Return (X, Y) of the center of cell containing provided text 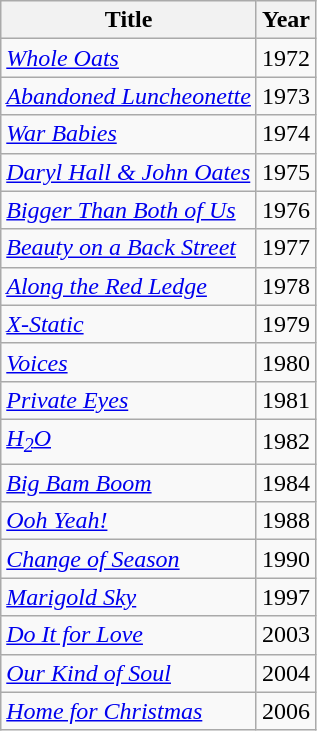
Title (129, 20)
1997 (286, 597)
Marigold Sky (129, 597)
Bigger Than Both of Us (129, 210)
Along the Red Ledge (129, 286)
1988 (286, 521)
Whole Oats (129, 58)
1980 (286, 362)
Abandoned Luncheonette (129, 96)
1978 (286, 286)
Our Kind of Soul (129, 673)
Change of Season (129, 559)
1973 (286, 96)
War Babies (129, 134)
1990 (286, 559)
1982 (286, 441)
X-Static (129, 324)
1972 (286, 58)
1975 (286, 172)
Daryl Hall & John Oates (129, 172)
Big Bam Boom (129, 483)
2006 (286, 711)
1984 (286, 483)
1976 (286, 210)
Beauty on a Back Street (129, 248)
Voices (129, 362)
Do It for Love (129, 635)
2004 (286, 673)
Home for Christmas (129, 711)
2003 (286, 635)
1977 (286, 248)
Private Eyes (129, 400)
1981 (286, 400)
Ooh Yeah! (129, 521)
1974 (286, 134)
H2O (129, 441)
Year (286, 20)
1979 (286, 324)
